Search for the cell housing the specified text and yield its [x, y] center coordinate. 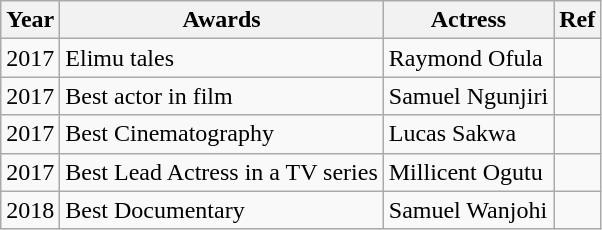
Best Documentary [222, 210]
Lucas Sakwa [468, 134]
Samuel Ngunjiri [468, 96]
Best actor in film [222, 96]
2018 [30, 210]
Awards [222, 20]
Year [30, 20]
Millicent Ogutu [468, 172]
Best Cinematography [222, 134]
Actress [468, 20]
Ref [578, 20]
Best Lead Actress in a TV series [222, 172]
Raymond Ofula [468, 58]
Samuel Wanjohi [468, 210]
Elimu tales [222, 58]
